Return the (x, y) coordinate for the center point of the cell that contains the specified text.  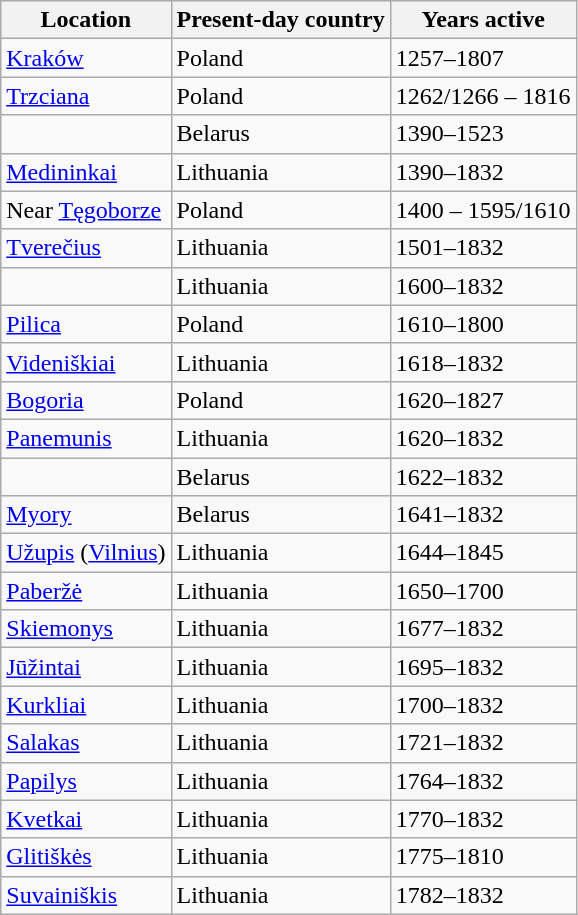
1782–1832 (483, 895)
Pilica (86, 324)
Near Tęgoborze (86, 210)
Myory (86, 515)
1677–1832 (483, 629)
1770–1832 (483, 819)
Present-day country (280, 20)
Salakas (86, 743)
1700–1832 (483, 705)
Tverečius (86, 248)
1390–1832 (483, 172)
Glitiškės (86, 857)
Bogoria (86, 400)
Location (86, 20)
1390–1523 (483, 134)
1644–1845 (483, 553)
Jūžintai (86, 667)
Medininkai (86, 172)
Panemunis (86, 438)
Kvetkai (86, 819)
1600–1832 (483, 286)
Skiemonys (86, 629)
1650–1700 (483, 591)
Kurkliai (86, 705)
Years active (483, 20)
1641–1832 (483, 515)
Kraków (86, 58)
Papilys (86, 781)
1400 – 1595/1610 (483, 210)
Suvainiškis (86, 895)
Videniškiai (86, 362)
Paberžė (86, 591)
1775–1810 (483, 857)
1721–1832 (483, 743)
1262/1266 – 1816 (483, 96)
1764–1832 (483, 781)
1622–1832 (483, 477)
1620–1832 (483, 438)
1501–1832 (483, 248)
1610–1800 (483, 324)
1620–1827 (483, 400)
Užupis (Vilnius) (86, 553)
Trzciana (86, 96)
1618–1832 (483, 362)
1695–1832 (483, 667)
1257–1807 (483, 58)
